Extract the (x, y) coordinate from the center of the cell holding the provided text.  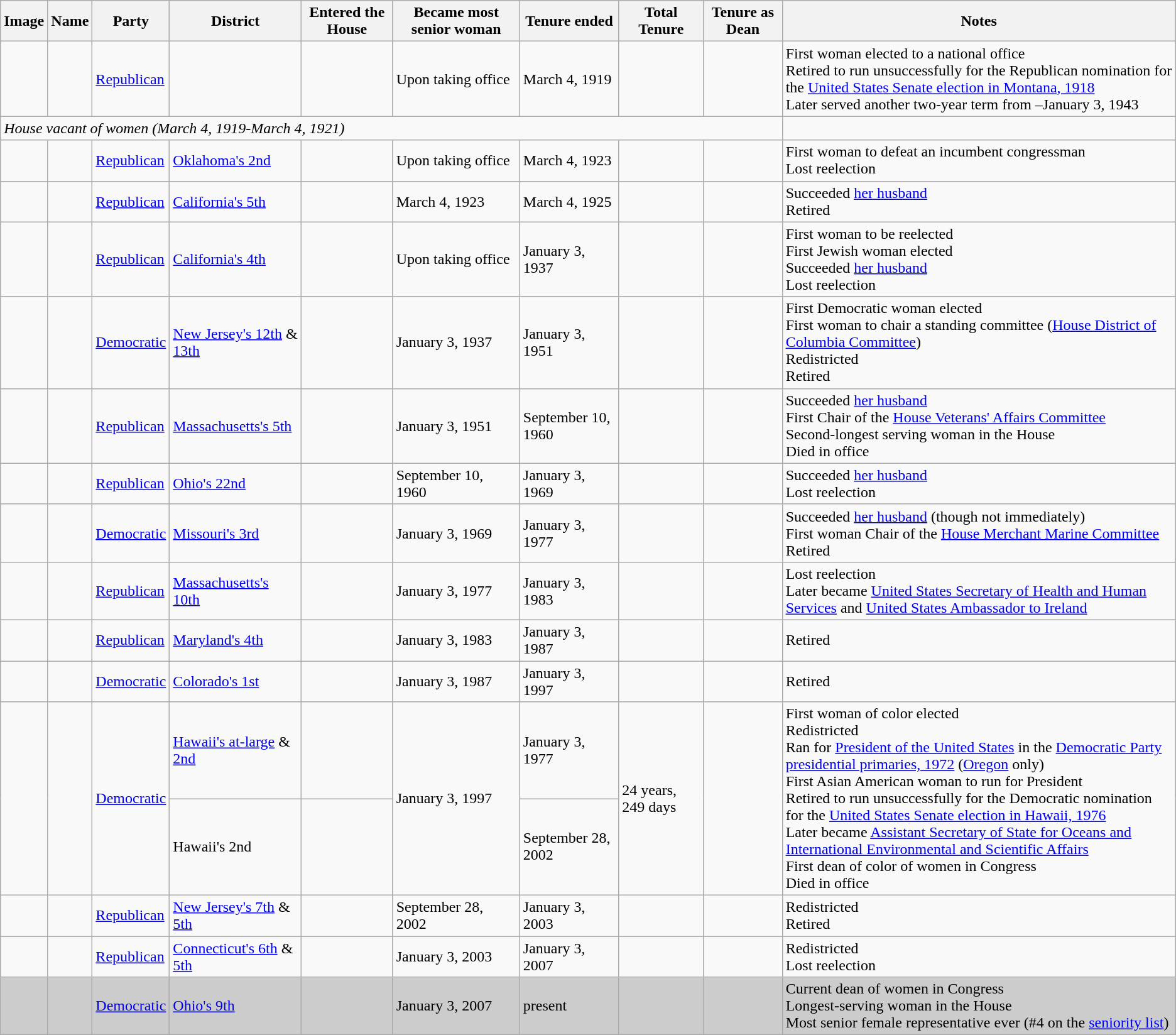
Connecticut's 6th & 5th (235, 956)
First woman to be reelectedFirst Jewish woman electedSucceeded her husbandLost reelection (979, 259)
Massachusetts's 5th (235, 426)
Lost reelectionLater became United States Secretary of Health and Human Services and United States Ambassador to Ireland (979, 591)
Oklahoma's 2nd (235, 161)
First Democratic woman electedFirst woman to chair a standing committee (House District of Columbia Committee)RedistrictedRetired (979, 342)
Became most senior woman (456, 21)
Total Tenure (661, 21)
District (235, 21)
House vacant of women (March 4, 1919-March 4, 1921) (391, 128)
Hawaii's at-large & 2nd (235, 750)
Current dean of women in CongressLongest-serving woman in the HouseMost senior female representative ever (#4 on the seniority list) (979, 1006)
New Jersey's 7th & 5th (235, 916)
Ohio's 22nd (235, 484)
Name (70, 21)
California's 5th (235, 201)
RedistrictedLost reelection (979, 956)
Colorado's 1st (235, 681)
March 4, 1925 (569, 201)
24 years, 249 days (661, 799)
Image (24, 21)
New Jersey's 12th & 13th (235, 342)
Missouri's 3rd (235, 533)
Party (131, 21)
Ohio's 9th (235, 1006)
Maryland's 4th (235, 640)
First woman to defeat an incumbent congressmanLost reelection (979, 161)
Notes (979, 21)
RedistrictedRetired (979, 916)
Hawaii's 2nd (235, 847)
Tenure as Dean (743, 21)
Succeeded her husband (though not immediately)First woman Chair of the House Merchant Marine CommitteeRetired (979, 533)
Tenure ended (569, 21)
Succeeded her husbandFirst Chair of the House Veterans' Affairs CommitteeSecond-longest serving woman in the HouseDied in office (979, 426)
Entered the House (347, 21)
California's 4th (235, 259)
present (569, 1006)
Massachusetts's 10th (235, 591)
Succeeded her husbandLost reelection (979, 484)
Succeeded her husbandRetired (979, 201)
March 4, 1919 (569, 79)
